From the cell containing the given text, extract its center point as [x, y] coordinate. 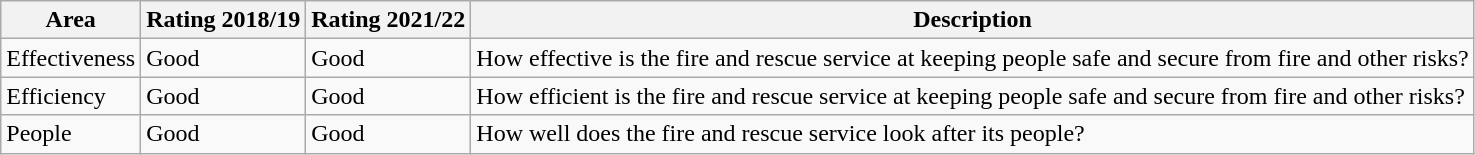
How effective is the fire and rescue service at keeping people safe and secure from fire and other risks? [973, 58]
How efficient is the fire and rescue service at keeping people safe and secure from fire and other risks? [973, 96]
People [71, 134]
How well does the fire and rescue service look after its people? [973, 134]
Efficiency [71, 96]
Effectiveness [71, 58]
Rating 2018/19 [224, 20]
Area [71, 20]
Rating 2021/22 [388, 20]
Description [973, 20]
